Detect which cell encompasses the target text, then output its [X, Y] center coordinate. 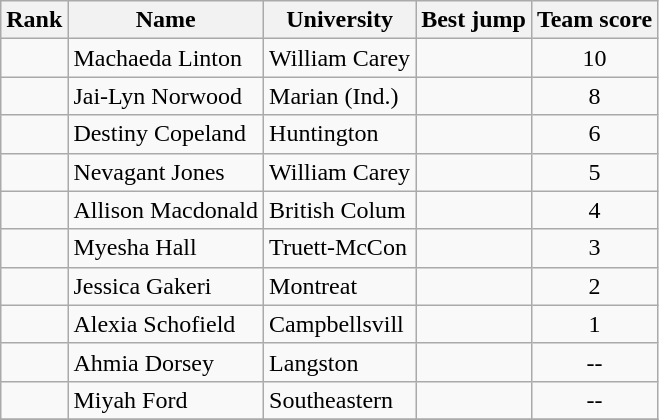
Southeastern [340, 400]
5 [594, 172]
Nevagant Jones [166, 172]
University [340, 20]
Huntington [340, 134]
6 [594, 134]
Allison Macdonald [166, 210]
Myesha Hall [166, 248]
8 [594, 96]
Jai-Lyn Norwood [166, 96]
4 [594, 210]
Ahmia Dorsey [166, 362]
Destiny Copeland [166, 134]
Marian (Ind.) [340, 96]
Campbellsvill [340, 324]
Alexia Schofield [166, 324]
10 [594, 58]
Team score [594, 20]
Langston [340, 362]
Truett-McCon [340, 248]
Montreat [340, 286]
2 [594, 286]
Best jump [474, 20]
Machaeda Linton [166, 58]
1 [594, 324]
Miyah Ford [166, 400]
Jessica Gakeri [166, 286]
Rank [34, 20]
3 [594, 248]
British Colum [340, 210]
Name [166, 20]
